From the cell containing the given text, extract its center point as (X, Y) coordinate. 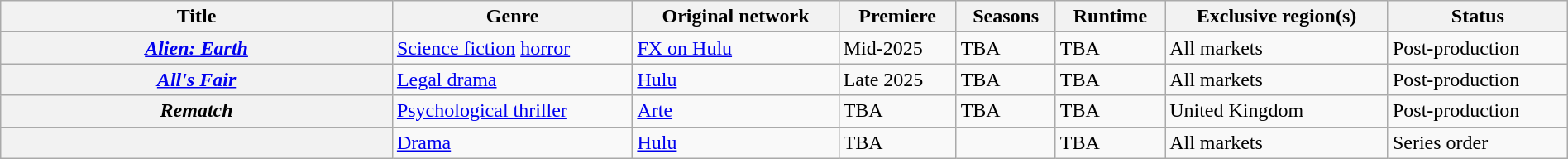
Original network (736, 17)
All's Fair (197, 79)
Premiere (897, 17)
Psychological thriller (512, 111)
Title (197, 17)
Legal drama (512, 79)
Series order (1477, 142)
FX on Hulu (736, 48)
Runtime (1110, 17)
Status (1477, 17)
Arte (736, 111)
Drama (512, 142)
Rematch (197, 111)
Science fiction horror (512, 48)
United Kingdom (1277, 111)
Alien: Earth (197, 48)
Exclusive region(s) (1277, 17)
Mid-2025 (897, 48)
Seasons (1006, 17)
Genre (512, 17)
Late 2025 (897, 79)
